Return [x, y] of the center of cell containing provided text 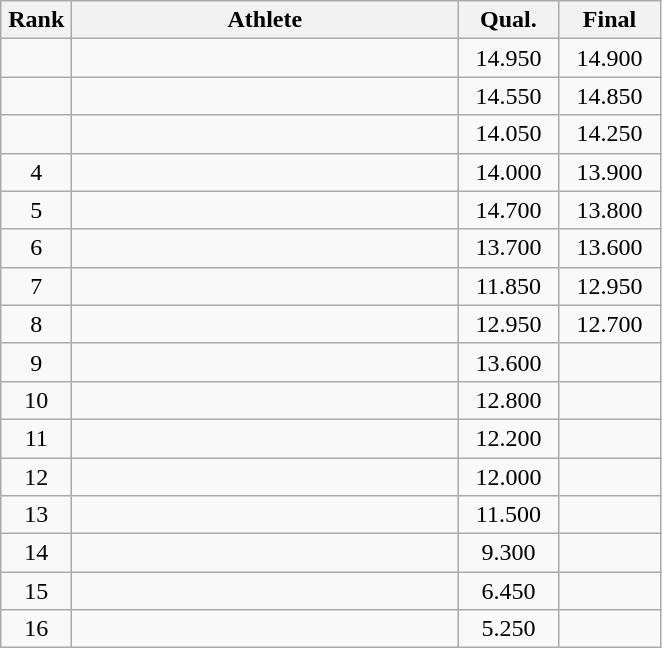
12.200 [508, 438]
11.500 [508, 515]
14 [36, 553]
12.800 [508, 400]
14.250 [610, 134]
14.000 [508, 172]
12.700 [610, 324]
11.850 [508, 286]
13.900 [610, 172]
Qual. [508, 20]
13 [36, 515]
12 [36, 477]
14.700 [508, 210]
Athlete [265, 20]
14.050 [508, 134]
Final [610, 20]
13.700 [508, 248]
13.800 [610, 210]
11 [36, 438]
4 [36, 172]
15 [36, 591]
14.950 [508, 58]
14.900 [610, 58]
5.250 [508, 629]
9 [36, 362]
12.000 [508, 477]
8 [36, 324]
Rank [36, 20]
14.850 [610, 96]
6 [36, 248]
7 [36, 286]
10 [36, 400]
6.450 [508, 591]
16 [36, 629]
9.300 [508, 553]
5 [36, 210]
14.550 [508, 96]
